Extract the (X, Y) coordinate from the center of the cell holding the provided text.  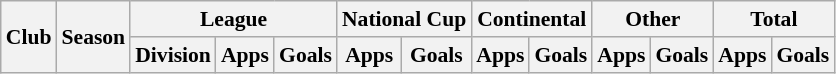
Club (29, 36)
Total (774, 19)
League (234, 19)
Season (93, 36)
Continental (532, 19)
Other (652, 19)
National Cup (404, 19)
Division (173, 55)
